For the text-containing cell, return its midpoint in [X, Y] coordinate format. 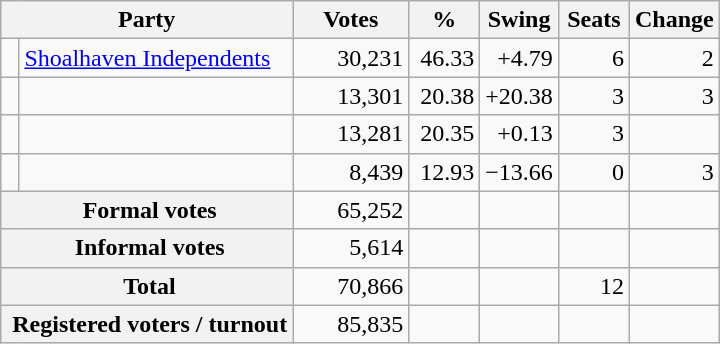
Votes [351, 20]
65,252 [351, 210]
+0.13 [520, 134]
Shoalhaven Independents [156, 58]
20.38 [444, 96]
2 [674, 58]
% [444, 20]
Change [674, 20]
70,866 [351, 286]
12.93 [444, 172]
5,614 [351, 248]
0 [594, 172]
Party [147, 20]
Seats [594, 20]
12 [594, 286]
−13.66 [520, 172]
13,301 [351, 96]
20.35 [444, 134]
8,439 [351, 172]
+4.79 [520, 58]
13,281 [351, 134]
Registered voters / turnout [147, 324]
85,835 [351, 324]
30,231 [351, 58]
Formal votes [147, 210]
6 [594, 58]
46.33 [444, 58]
+20.38 [520, 96]
Swing [520, 20]
Total [147, 286]
Informal votes [147, 248]
